Scan for the cell matching the given text and deliver its [X, Y] coordinate at center. 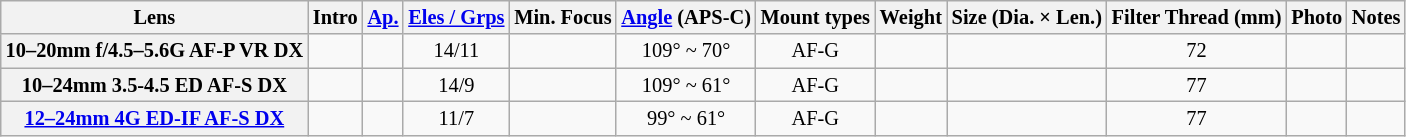
Min. Focus [562, 17]
14/9 [456, 85]
109° ~ 70° [686, 51]
Photo [1316, 17]
Notes [1376, 17]
11/7 [456, 118]
Mount types [816, 17]
109° ~ 61° [686, 85]
12–24mm 4G ED-IF AF-S DX [154, 118]
14/11 [456, 51]
Lens [154, 17]
Angle (APS-C) [686, 17]
Ap. [384, 17]
10–20mm f/4.5–5.6G AF-P VR DX [154, 51]
Weight [911, 17]
Eles / Grps [456, 17]
Filter Thread (mm) [1197, 17]
Intro [336, 17]
72 [1197, 51]
Size (Dia. × Len.) [1027, 17]
99° ~ 61° [686, 118]
10–24mm 3.5-4.5 ED AF-S DX [154, 85]
